Capture the cell that displays the provided text and extract its (x, y) central coordinate. 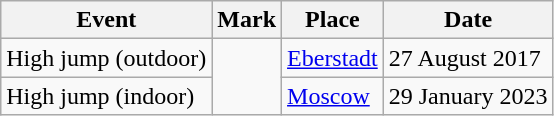
Mark (247, 20)
Place (333, 20)
High jump (outdoor) (106, 58)
Event (106, 20)
Date (468, 20)
29 January 2023 (468, 96)
High jump (indoor) (106, 96)
Moscow (333, 96)
Eberstadt (333, 58)
27 August 2017 (468, 58)
